Return [X, Y] of the center of cell containing provided text 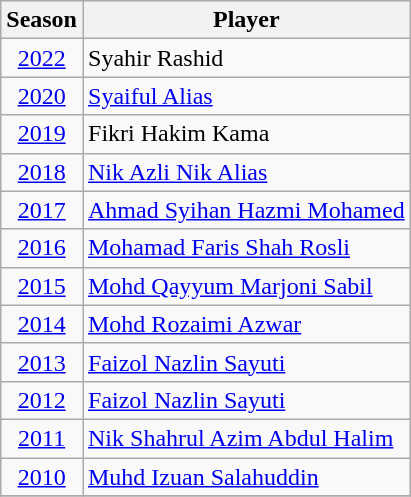
Ahmad Syihan Hazmi Mohamed [246, 210]
2018 [42, 172]
2019 [42, 134]
2017 [42, 210]
2011 [42, 438]
Syaiful Alias [246, 96]
Mohd Qayyum Marjoni Sabil [246, 286]
Mohamad Faris Shah Rosli [246, 248]
2012 [42, 400]
2016 [42, 248]
Syahir Rashid [246, 58]
Nik Azli Nik Alias [246, 172]
2010 [42, 477]
2015 [42, 286]
Player [246, 20]
Muhd Izuan Salahuddin [246, 477]
2022 [42, 58]
2014 [42, 324]
Nik Shahrul Azim Abdul Halim [246, 438]
2020 [42, 96]
Season [42, 20]
Mohd Rozaimi Azwar [246, 324]
Fikri Hakim Kama [246, 134]
2013 [42, 362]
